Pinpoint the cell where the given text exists, returning its (X, Y) midpoint coordinate. 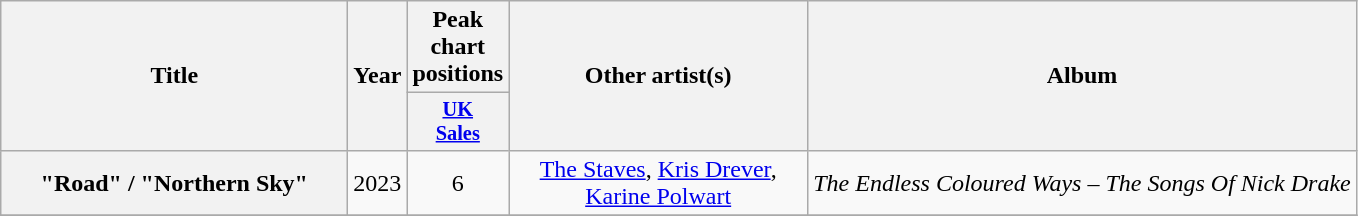
"Road" / "Northern Sky" (174, 182)
UKSales (458, 122)
Peak chart positions (458, 47)
The Endless Coloured Ways – The Songs Of Nick Drake (1082, 182)
6 (458, 182)
Title (174, 76)
2023 (378, 182)
Album (1082, 76)
The Staves, Kris Drever, Karine Polwart (658, 182)
Year (378, 76)
Other artist(s) (658, 76)
